Detect which cell encompasses the target text, then output its [x, y] center coordinate. 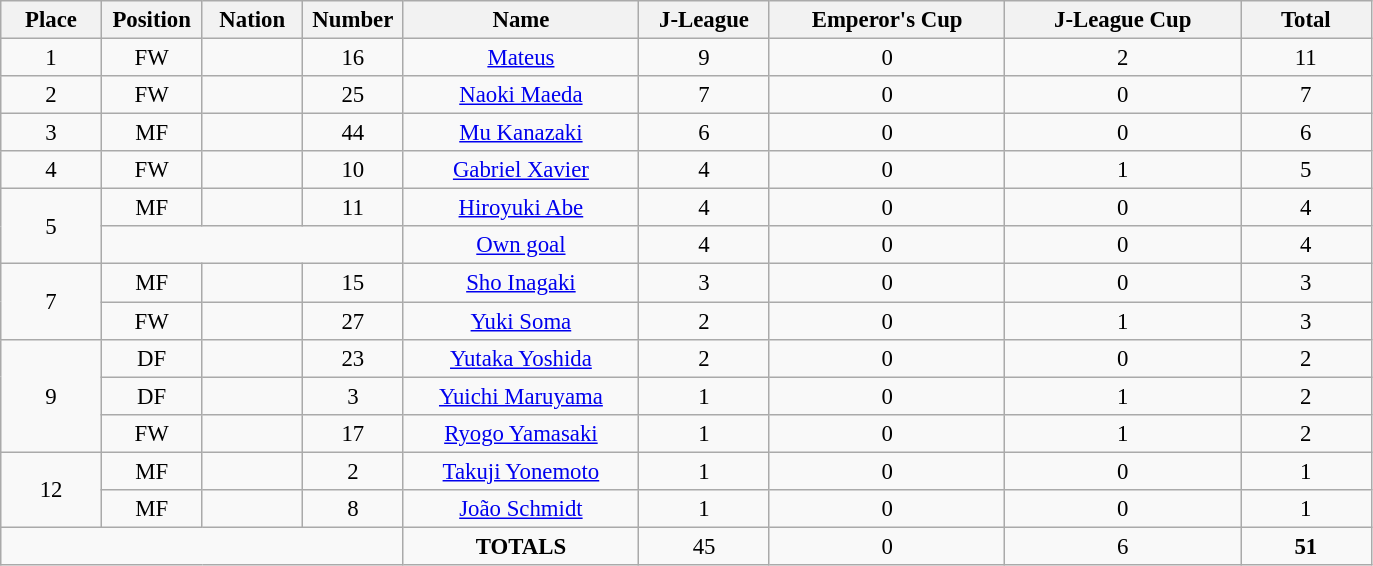
J-League [704, 20]
23 [354, 358]
Yuki Soma [521, 321]
Place [52, 20]
Hiroyuki Abe [521, 208]
Mu Kanazaki [521, 133]
Gabriel Xavier [521, 170]
15 [354, 283]
Number [354, 20]
Naoki Maeda [521, 95]
17 [354, 433]
10 [354, 170]
Ryogo Yamasaki [521, 433]
Nation [252, 20]
45 [704, 546]
Mateus [521, 58]
Yuichi Maruyama [521, 396]
Name [521, 20]
Emperor's Cup [887, 20]
12 [52, 490]
51 [1306, 546]
8 [354, 509]
Sho Inagaki [521, 283]
Total [1306, 20]
Position [152, 20]
TOTALS [521, 546]
27 [354, 321]
25 [354, 95]
Takuji Yonemoto [521, 471]
João Schmidt [521, 509]
J-League Cup [1123, 20]
Yutaka Yoshida [521, 358]
44 [354, 133]
16 [354, 58]
Own goal [521, 245]
